Find where the given text appears and provide that cell's center as (x, y) coordinate. 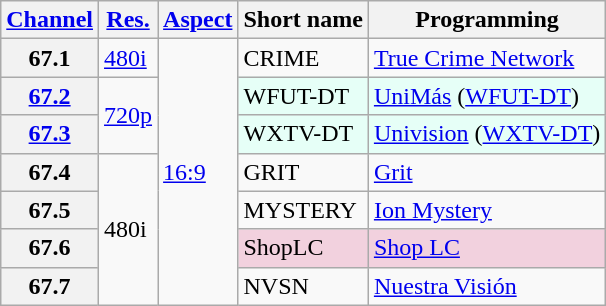
67.7 (50, 286)
67.6 (50, 248)
16:9 (198, 172)
Res. (128, 20)
NVSN (303, 286)
67.2 (50, 96)
Grit (486, 172)
Univision (WXTV-DT) (486, 134)
Programming (486, 20)
MYSTERY (303, 210)
Aspect (198, 20)
WXTV-DT (303, 134)
CRIME (303, 58)
True Crime Network (486, 58)
ShopLC (303, 248)
Ion Mystery (486, 210)
Channel (50, 20)
67.3 (50, 134)
Short name (303, 20)
UniMás (WFUT-DT) (486, 96)
Shop LC (486, 248)
67.4 (50, 172)
720p (128, 115)
67.5 (50, 210)
WFUT-DT (303, 96)
67.1 (50, 58)
Nuestra Visión (486, 286)
GRIT (303, 172)
